Capture the cell that displays the provided text and extract its [X, Y] central coordinate. 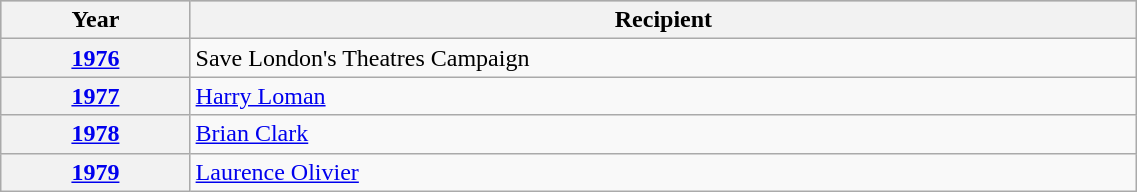
1979 [96, 172]
Recipient [664, 20]
1976 [96, 58]
Harry Loman [664, 96]
Save London's Theatres Campaign [664, 58]
1978 [96, 134]
Year [96, 20]
1977 [96, 96]
Laurence Olivier [664, 172]
Brian Clark [664, 134]
